Capture the cell that displays the provided text and extract its [X, Y] central coordinate. 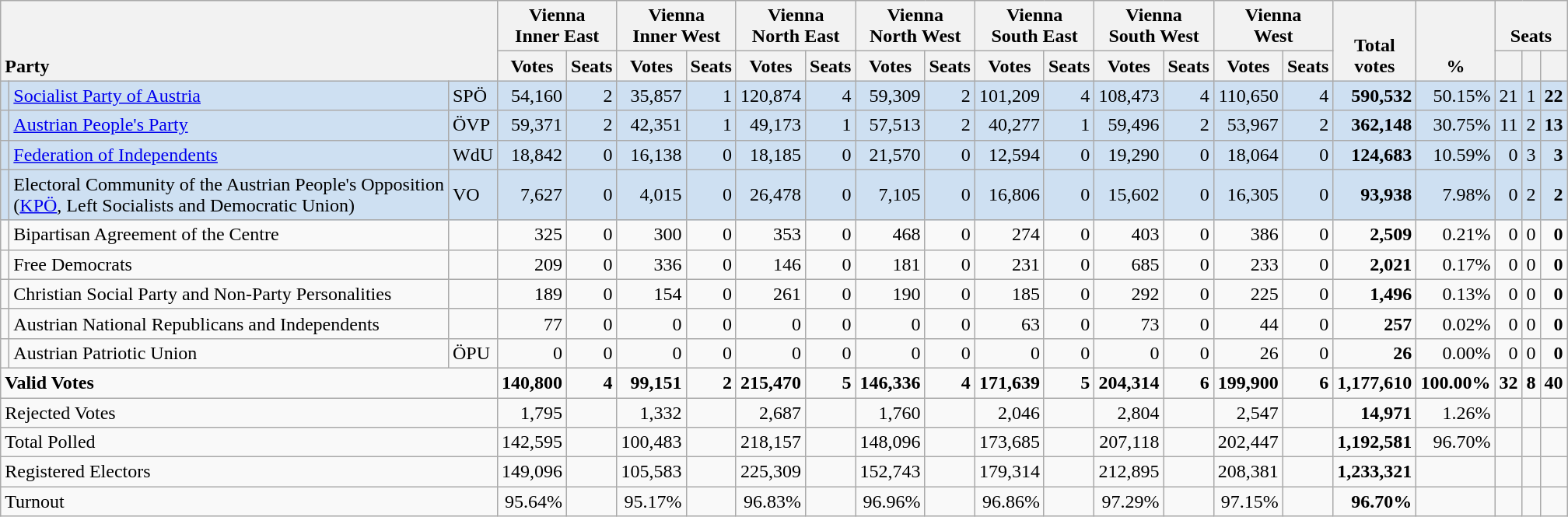
120,874 [770, 96]
154 [652, 294]
22 [1554, 96]
4,015 [652, 194]
140,800 [532, 383]
16,305 [1248, 194]
18,064 [1248, 155]
Austrian National Republicans and Independents [229, 323]
Austrian People's Party [229, 125]
225 [1248, 294]
ViennaNorth East [795, 26]
% [1456, 40]
173,685 [1010, 442]
300 [652, 235]
ViennaNorth West [915, 26]
179,314 [1010, 472]
2,804 [1129, 413]
212,895 [1129, 472]
Total Polled [249, 442]
96.96% [890, 501]
108,473 [1129, 96]
257 [1375, 323]
18,185 [770, 155]
208,381 [1248, 472]
7.98% [1456, 194]
292 [1129, 294]
WdU [473, 155]
202,447 [1248, 442]
8 [1531, 383]
1,795 [532, 413]
15,602 [1129, 194]
0.13% [1456, 294]
261 [770, 294]
124,683 [1375, 155]
Federation of Independents [229, 155]
Free Democrats [229, 264]
16,806 [1010, 194]
2,687 [770, 413]
2,509 [1375, 235]
148,096 [890, 442]
207,118 [1129, 442]
146,336 [890, 383]
35,857 [652, 96]
ViennaSouth East [1034, 26]
32 [1509, 383]
233 [1248, 264]
Austrian Patriotic Union [229, 353]
1,192,581 [1375, 442]
SPÖ [473, 96]
386 [1248, 235]
Registered Electors [249, 472]
215,470 [770, 383]
142,595 [532, 442]
57,513 [890, 125]
11 [1509, 125]
Bipartisan Agreement of the Centre [229, 235]
97.15% [1248, 501]
96.83% [770, 501]
181 [890, 264]
100.00% [1456, 383]
105,583 [652, 472]
97.29% [1129, 501]
40,277 [1010, 125]
0.17% [1456, 264]
59,371 [532, 125]
189 [532, 294]
353 [770, 235]
19,290 [1129, 155]
218,157 [770, 442]
101,209 [1010, 96]
190 [890, 294]
1,332 [652, 413]
ViennaInner West [677, 26]
1,496 [1375, 294]
77 [532, 323]
7,627 [532, 194]
53,967 [1248, 125]
Totalvotes [1375, 40]
10.59% [1456, 155]
99,151 [652, 383]
336 [652, 264]
0.02% [1456, 323]
ViennaInner East [557, 26]
1.26% [1456, 413]
403 [1129, 235]
2,547 [1248, 413]
7,105 [890, 194]
171,639 [1010, 383]
152,743 [890, 472]
16,138 [652, 155]
1,177,610 [1375, 383]
30.75% [1456, 125]
0.21% [1456, 235]
100,483 [652, 442]
0.00% [1456, 353]
13 [1554, 125]
40 [1554, 383]
63 [1010, 323]
Electoral Community of the Austrian People's Opposition(KPÖ, Left Socialists and Democratic Union) [229, 194]
VO [473, 194]
146 [770, 264]
12,594 [1010, 155]
18,842 [532, 155]
95.64% [532, 501]
Valid Votes [249, 383]
274 [1010, 235]
59,496 [1129, 125]
21 [1509, 96]
93,938 [1375, 194]
685 [1129, 264]
362,148 [1375, 125]
468 [890, 235]
59,309 [890, 96]
42,351 [652, 125]
49,173 [770, 125]
1,233,321 [1375, 472]
14,971 [1375, 413]
ÖVP [473, 125]
Rejected Votes [249, 413]
199,900 [1248, 383]
54,160 [532, 96]
95.17% [652, 501]
21,570 [890, 155]
209 [532, 264]
2,021 [1375, 264]
26,478 [770, 194]
204,314 [1129, 383]
2,046 [1010, 413]
231 [1010, 264]
325 [532, 235]
110,650 [1248, 96]
ÖPU [473, 353]
Party [249, 40]
149,096 [532, 472]
590,532 [1375, 96]
44 [1248, 323]
Christian Social Party and Non-Party Personalities [229, 294]
ViennaWest [1272, 26]
Socialist Party of Austria [229, 96]
1,760 [890, 413]
185 [1010, 294]
ViennaSouth West [1154, 26]
96.86% [1010, 501]
50.15% [1456, 96]
Turnout [249, 501]
73 [1129, 323]
225,309 [770, 472]
